Determine the (X, Y) coordinate at the center of the cell enclosing the given text.  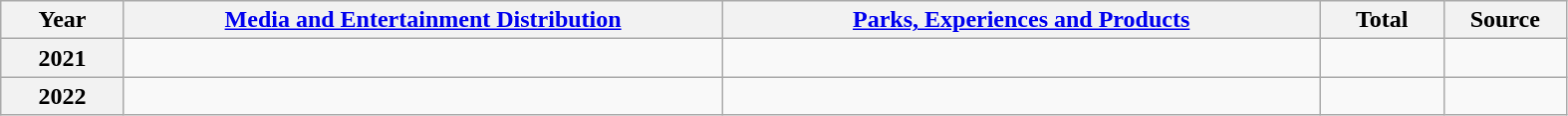
Parks, Experiences and Products (1022, 20)
Source (1505, 20)
2022 (63, 96)
Media and Entertainment Distribution (422, 20)
Year (63, 20)
2021 (63, 58)
Total (1382, 20)
